Provide the (X, Y) coordinate of the cell's center where the given text is located.  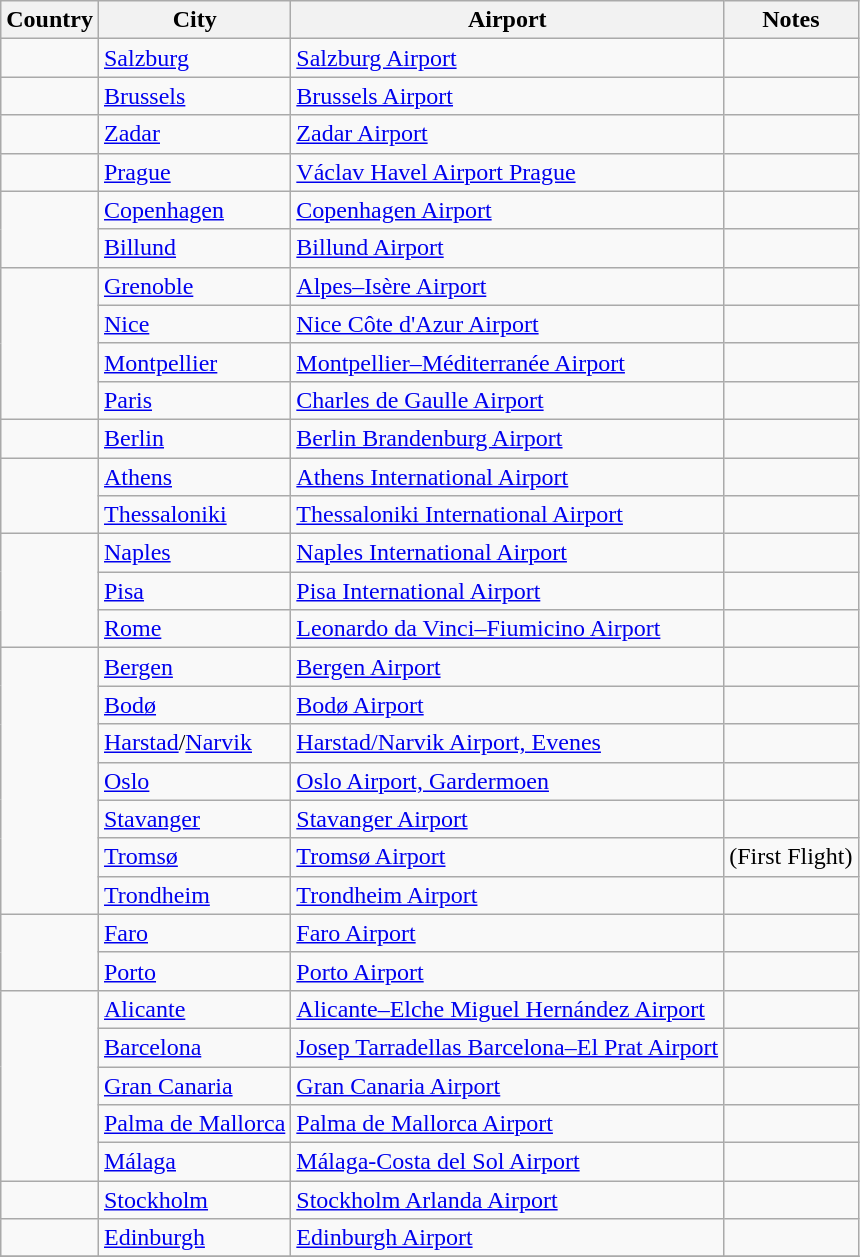
Faro Airport (508, 933)
Málaga-Costa del Sol Airport (508, 1162)
Billund Airport (508, 248)
Harstad/Narvik (194, 743)
Nice (194, 324)
Brussels Airport (508, 96)
Alpes–Isère Airport (508, 286)
Naples (194, 553)
Zadar Airport (508, 134)
Palma de Mallorca (194, 1124)
Thessaloniki (194, 515)
Oslo Airport, Gardermoen (508, 781)
Rome (194, 629)
Josep Tarradellas Barcelona–El Prat Airport (508, 1047)
Notes (791, 20)
Montpellier (194, 362)
Gran Canaria (194, 1085)
Alicante–Elche Miguel Hernández Airport (508, 1009)
Stavanger Airport (508, 819)
Leonardo da Vinci–Fiumicino Airport (508, 629)
Tromsø (194, 857)
Airport (508, 20)
Pisa International Airport (508, 591)
(First Flight) (791, 857)
Edinburgh Airport (508, 1238)
Oslo (194, 781)
Copenhagen Airport (508, 210)
Salzburg Airport (508, 58)
Edinburgh (194, 1238)
Bodø Airport (508, 705)
Zadar (194, 134)
Faro (194, 933)
City (194, 20)
Country (50, 20)
Málaga (194, 1162)
Stavanger (194, 819)
Bergen (194, 667)
Tromsø Airport (508, 857)
Porto Airport (508, 971)
Charles de Gaulle Airport (508, 400)
Berlin (194, 438)
Stockholm (194, 1200)
Nice Côte d'Azur Airport (508, 324)
Copenhagen (194, 210)
Pisa (194, 591)
Salzburg (194, 58)
Trondheim (194, 895)
Trondheim Airport (508, 895)
Alicante (194, 1009)
Bergen Airport (508, 667)
Gran Canaria Airport (508, 1085)
Montpellier–Méditerranée Airport (508, 362)
Naples International Airport (508, 553)
Barcelona (194, 1047)
Paris (194, 400)
Václav Havel Airport Prague (508, 172)
Palma de Mallorca Airport (508, 1124)
Athens (194, 477)
Thessaloniki International Airport (508, 515)
Brussels (194, 96)
Athens International Airport (508, 477)
Billund (194, 248)
Stockholm Arlanda Airport (508, 1200)
Porto (194, 971)
Berlin Brandenburg Airport (508, 438)
Prague (194, 172)
Bodø (194, 705)
Harstad/Narvik Airport, Evenes (508, 743)
Grenoble (194, 286)
